Search for the cell housing the specified text and yield its [X, Y] center coordinate. 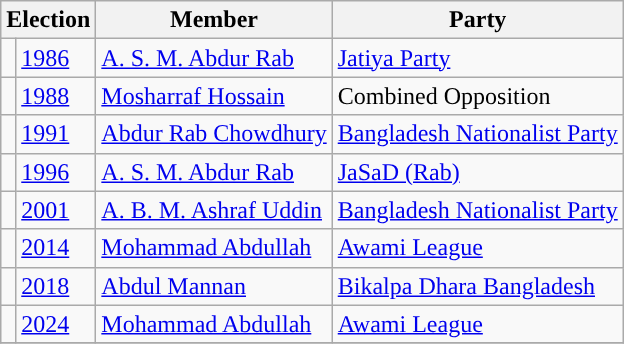
2018 [56, 286]
Jatiya Party [478, 58]
JaSaD (Rab) [478, 172]
Combined Opposition [478, 96]
Bikalpa Dhara Bangladesh [478, 286]
2024 [56, 324]
1988 [56, 96]
Mosharraf Hossain [214, 96]
2001 [56, 210]
1996 [56, 172]
A. B. M. Ashraf Uddin [214, 210]
Abdur Rab Chowdhury [214, 134]
1986 [56, 58]
2014 [56, 248]
Election [48, 20]
Member [214, 20]
Abdul Mannan [214, 286]
1991 [56, 134]
Party [478, 20]
